Identify which cell holds the provided text, then report its (X, Y) central coordinate. 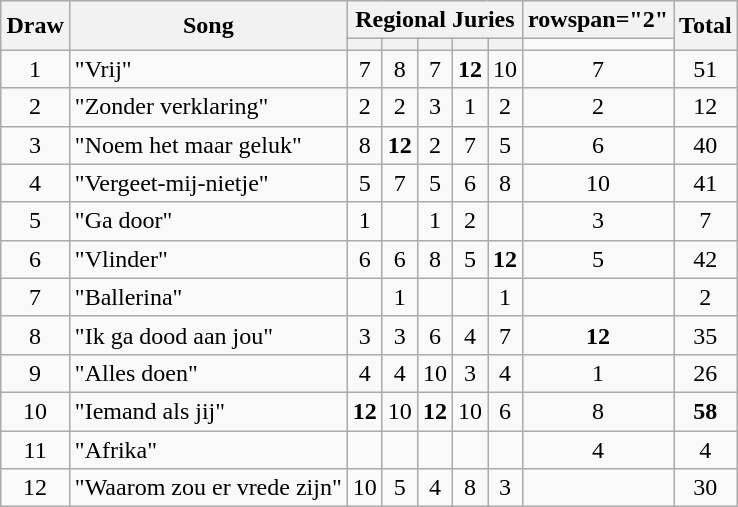
11 (35, 449)
"Ik ga dood aan jou" (208, 335)
30 (706, 488)
42 (706, 259)
"Vergeet-mij-nietje" (208, 183)
"Vrij" (208, 69)
"Afrika" (208, 449)
"Ga door" (208, 221)
Draw (35, 26)
"Noem het maar geluk" (208, 145)
"Zonder verklaring" (208, 107)
51 (706, 69)
rowspan="2" (598, 20)
9 (35, 373)
"Vlinder" (208, 259)
"Waarom zou er vrede zijn" (208, 488)
41 (706, 183)
35 (706, 335)
58 (706, 411)
Regional Juries (434, 20)
Song (208, 26)
Total (706, 26)
"Alles doen" (208, 373)
"Iemand als jij" (208, 411)
26 (706, 373)
40 (706, 145)
"Ballerina" (208, 297)
